For the text-containing cell, return its midpoint in (x, y) coordinate format. 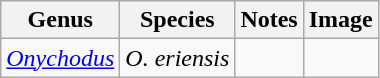
Onychodus (60, 58)
Species (178, 20)
O. eriensis (178, 58)
Notes (269, 20)
Genus (60, 20)
Image (340, 20)
